From the cell containing the given text, extract its center point as [X, Y] coordinate. 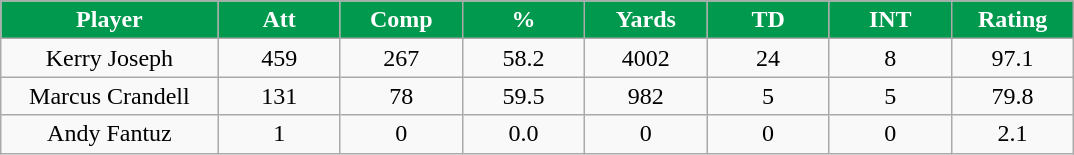
24 [768, 58]
4002 [646, 58]
TD [768, 20]
Andy Fantuz [110, 134]
8 [890, 58]
Yards [646, 20]
2.1 [1012, 134]
459 [279, 58]
Rating [1012, 20]
131 [279, 96]
Marcus Crandell [110, 96]
982 [646, 96]
Att [279, 20]
79.8 [1012, 96]
% [523, 20]
58.2 [523, 58]
0.0 [523, 134]
Comp [401, 20]
1 [279, 134]
Player [110, 20]
97.1 [1012, 58]
Kerry Joseph [110, 58]
267 [401, 58]
78 [401, 96]
59.5 [523, 96]
INT [890, 20]
